Return the [X, Y] coordinate for the center point of the cell that contains the specified text.  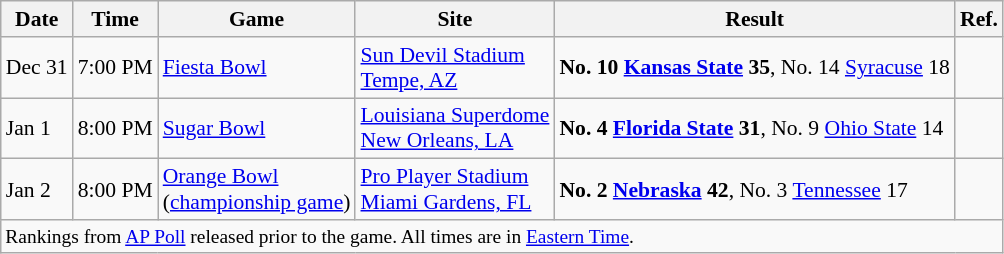
Orange Bowl (championship game) [257, 190]
Date [37, 19]
Sun Devil StadiumTempe, AZ [454, 68]
Site [454, 19]
Time [116, 19]
Pro Player StadiumMiami Gardens, FL [454, 190]
Jan 2 [37, 190]
Game [257, 19]
Result [754, 19]
No. 4 Florida State 31, No. 9 Ohio State 14 [754, 128]
No. 2 Nebraska 42, No. 3 Tennessee 17 [754, 190]
Dec 31 [37, 68]
Sugar Bowl [257, 128]
Rankings from AP Poll released prior to the game. All times are in Eastern Time. [502, 236]
Ref. [979, 19]
Fiesta Bowl [257, 68]
Louisiana SuperdomeNew Orleans, LA [454, 128]
7:00 PM [116, 68]
Jan 1 [37, 128]
No. 10 Kansas State 35, No. 14 Syracuse 18 [754, 68]
